Scan for the cell matching the given text and deliver its (x, y) coordinate at center. 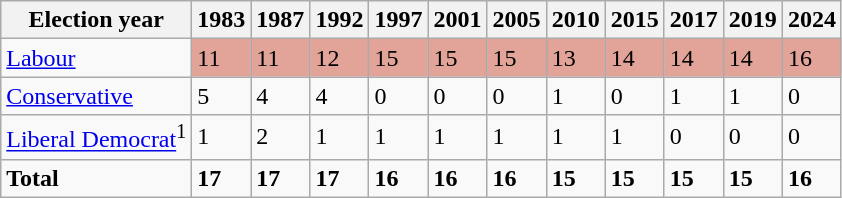
1983 (222, 20)
2015 (634, 20)
Liberal Democrat1 (96, 138)
1997 (398, 20)
12 (340, 58)
Conservative (96, 96)
2017 (694, 20)
2019 (752, 20)
13 (576, 58)
2 (280, 138)
Labour (96, 58)
2024 (812, 20)
1992 (340, 20)
Total (96, 178)
1987 (280, 20)
2001 (458, 20)
5 (222, 96)
Election year (96, 20)
2005 (516, 20)
2010 (576, 20)
